For the text-containing cell, return its midpoint in (x, y) coordinate format. 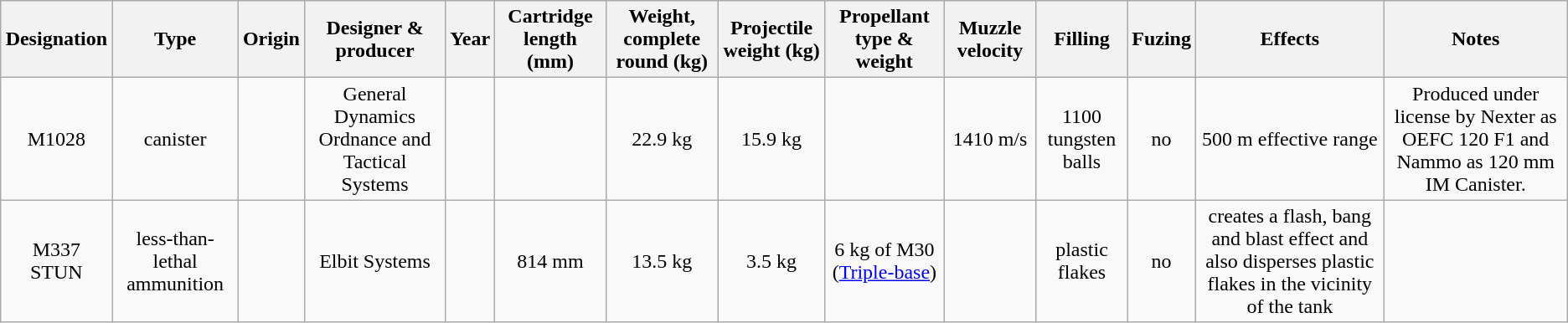
Cartridge length (mm) (551, 39)
Elbit Systems (374, 261)
814 mm (551, 261)
General Dynamics Ordnance and Tactical Systems (374, 139)
Designer & producer (374, 39)
M1028 (57, 139)
13.5 kg (662, 261)
Designation (57, 39)
Weight, complete round (kg) (662, 39)
Propellant type & weight (885, 39)
Produced under license by Nexter as OEFC 120 F1 and Nammo as 120 mm IM Canister. (1476, 139)
500 m effective range (1290, 139)
3.5 kg (771, 261)
Year (471, 39)
1410 m/s (990, 139)
M337 STUN (57, 261)
1100 tungsten balls (1081, 139)
creates a flash, bang and blast effect and also disperses plastic flakes in the vicinity of the tank (1290, 261)
15.9 kg (771, 139)
Type (175, 39)
Fuzing (1162, 39)
Notes (1476, 39)
less-than-lethal ammunition (175, 261)
Effects (1290, 39)
canister (175, 139)
22.9 kg (662, 139)
Origin (271, 39)
6 kg of M30 (Triple-base) (885, 261)
Muzzle velocity (990, 39)
plastic flakes (1081, 261)
Filling (1081, 39)
Projectile weight (kg) (771, 39)
